Determine the (X, Y) coordinate at the center of the cell enclosing the given text.  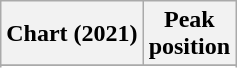
Chart (2021) (72, 34)
Peakposition (189, 34)
